Scan for the cell matching the given text and deliver its (x, y) coordinate at center. 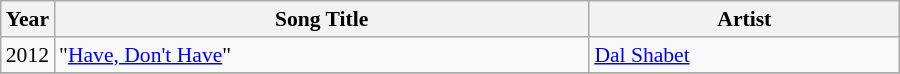
Song Title (322, 19)
2012 (28, 55)
"Have, Don't Have" (322, 55)
Year (28, 19)
Artist (744, 19)
Dal Shabet (744, 55)
